Search for the cell housing the specified text and yield its [X, Y] center coordinate. 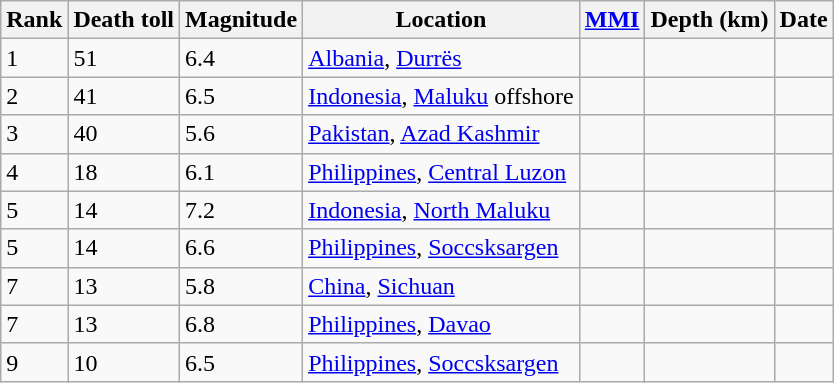
Rank [34, 20]
Philippines, Central Luzon [442, 172]
9 [34, 362]
1 [34, 58]
6.8 [242, 324]
10 [124, 362]
China, Sichuan [442, 286]
Indonesia, North Maluku [442, 210]
Albania, Durrës [442, 58]
Location [442, 20]
7.2 [242, 210]
Death toll [124, 20]
6.6 [242, 248]
Magnitude [242, 20]
2 [34, 96]
51 [124, 58]
MMI [612, 20]
4 [34, 172]
5.8 [242, 286]
Date [804, 20]
Indonesia, Maluku offshore [442, 96]
41 [124, 96]
3 [34, 134]
Depth (km) [710, 20]
6.4 [242, 58]
18 [124, 172]
Philippines, Davao [442, 324]
Pakistan, Azad Kashmir [442, 134]
6.1 [242, 172]
5.6 [242, 134]
40 [124, 134]
